Return [X, Y] of the center of cell containing provided text 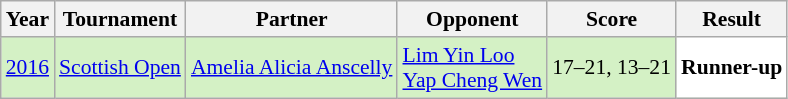
Lim Yin Loo Yap Cheng Wen [472, 68]
17–21, 13–21 [612, 68]
Result [732, 19]
Tournament [120, 19]
Scottish Open [120, 68]
2016 [28, 68]
Partner [292, 19]
Amelia Alicia Anscelly [292, 68]
Score [612, 19]
Opponent [472, 19]
Runner-up [732, 68]
Year [28, 19]
